Output the (X, Y) coordinate of the center of the cell containing the given text.  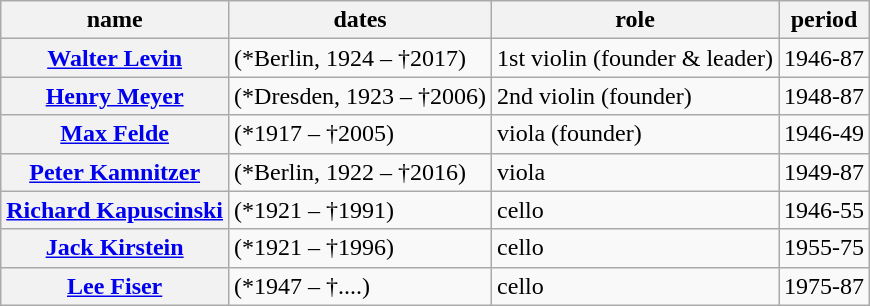
(*1921 – †1996) (360, 248)
Henry Meyer (115, 96)
(*1921 – †1991) (360, 210)
1949-87 (824, 172)
Richard Kapuscinski (115, 210)
1946-55 (824, 210)
Lee Fiser (115, 286)
(*Berlin, 1924 – †2017) (360, 58)
period (824, 20)
viola (636, 172)
1st violin (founder & leader) (636, 58)
1946-49 (824, 134)
viola (founder) (636, 134)
(*1947 – †....) (360, 286)
role (636, 20)
Max Felde (115, 134)
1955-75 (824, 248)
2nd violin (founder) (636, 96)
(*Dresden, 1923 – †2006) (360, 96)
1946-87 (824, 58)
name (115, 20)
1948-87 (824, 96)
Peter Kamnitzer (115, 172)
(*1917 – †2005) (360, 134)
Walter Levin (115, 58)
Jack Kirstein (115, 248)
(*Berlin, 1922 – †2016) (360, 172)
1975-87 (824, 286)
dates (360, 20)
